For the text-containing cell, return its midpoint in [X, Y] coordinate format. 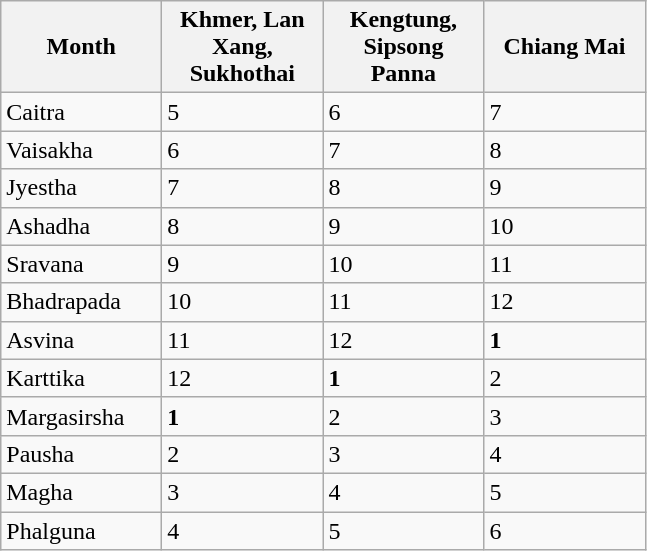
Kengtung, Sipsong Panna [404, 47]
Ashadha [82, 226]
Bhadrapada [82, 302]
Karttika [82, 378]
Magha [82, 492]
Vaisakha [82, 150]
Chiang Mai [564, 47]
Khmer, Lan Xang, Sukhothai [242, 47]
Asvina [82, 340]
Sravana [82, 264]
Phalguna [82, 531]
Margasirsha [82, 416]
Month [82, 47]
Jyestha [82, 188]
Pausha [82, 454]
Caitra [82, 112]
